Output the (X, Y) coordinate of the center of the cell containing the given text.  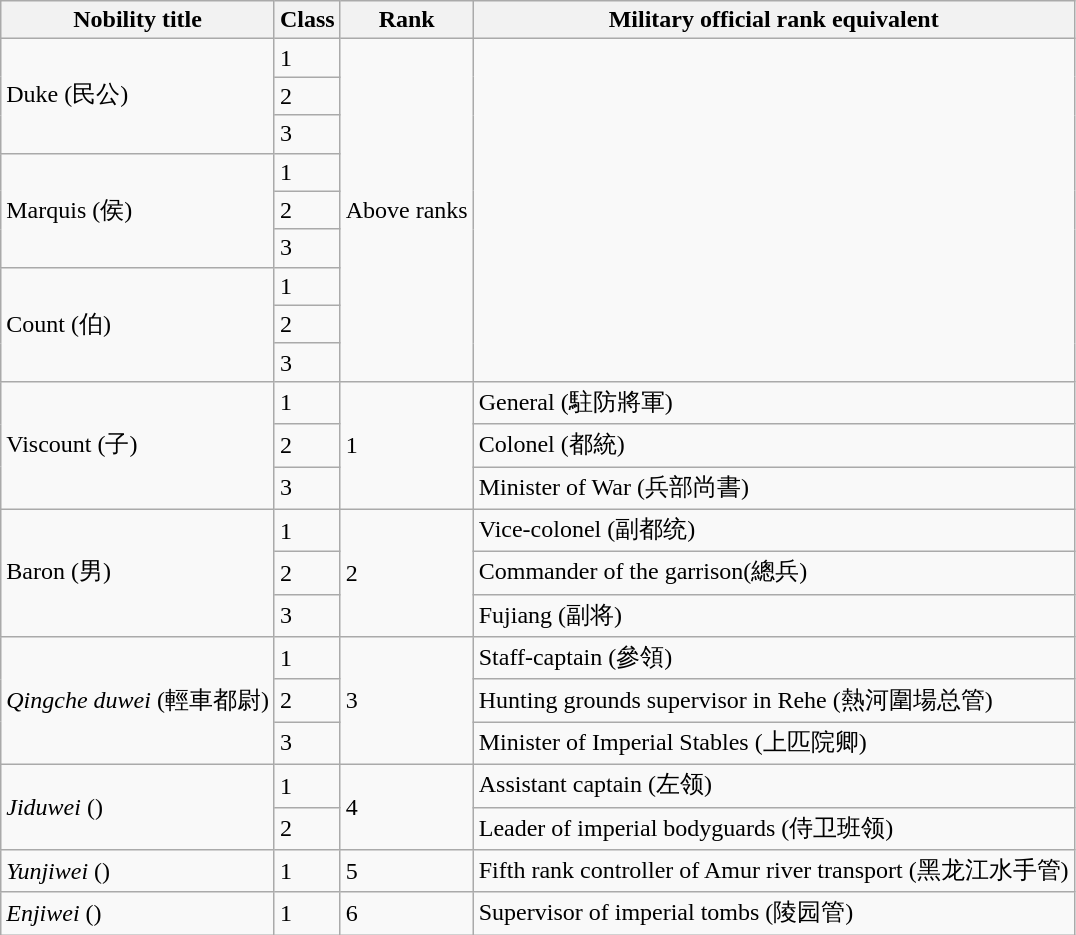
Colonel (都統) (774, 446)
Above ranks (406, 210)
Hunting grounds supervisor in Rehe (熱河圍場总管) (774, 700)
Fifth rank controller of Amur river transport (黑龙江水手管) (774, 872)
Viscount (子) (138, 445)
Jiduwei () (138, 806)
Military official rank equivalent (774, 20)
Supervisor of imperial tombs (陵园管) (774, 914)
6 (406, 914)
Minister of Imperial Stables (上匹院卿) (774, 744)
Qingche duwei (輕車都尉) (138, 701)
Enjiwei () (138, 914)
Nobility title (138, 20)
Rank (406, 20)
Count (伯) (138, 324)
Vice-colonel (副都统) (774, 530)
Commander of the garrison(總兵) (774, 574)
Marquis (侯) (138, 210)
Fujiang (副将) (774, 616)
Duke (民公) (138, 96)
Staff-captain (參領) (774, 658)
5 (406, 872)
General (駐防將軍) (774, 402)
Minister of War (兵部尚書) (774, 488)
Baron (男) (138, 573)
Assistant captain (左领) (774, 786)
Yunjiwei () (138, 872)
4 (406, 806)
Leader of imperial bodyguards (侍卫班领) (774, 828)
Class (307, 20)
